Determine the (x, y) coordinate at the center of the cell enclosing the given text.  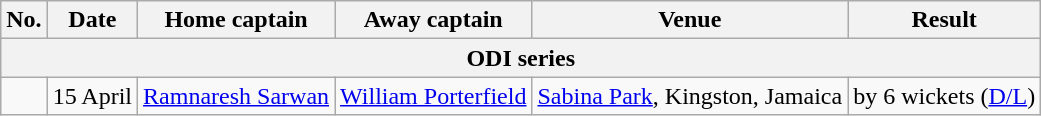
by 6 wickets (D/L) (944, 96)
Date (92, 20)
Venue (690, 20)
Sabina Park, Kingston, Jamaica (690, 96)
Away captain (434, 20)
No. (24, 20)
ODI series (521, 58)
15 April (92, 96)
Home captain (236, 20)
Result (944, 20)
Ramnaresh Sarwan (236, 96)
William Porterfield (434, 96)
